Return the [x, y] coordinate for the center point of the cell that contains the specified text.  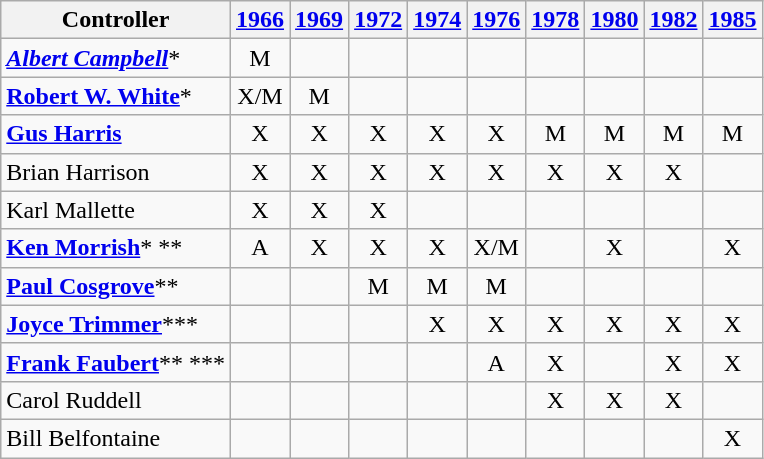
1966 [260, 20]
Controller [116, 20]
Brian Harrison [116, 172]
Paul Cosgrove** [116, 286]
Bill Belfontaine [116, 438]
1972 [378, 20]
1980 [614, 20]
Ken Morrish* ** [116, 248]
Albert Campbell* [116, 58]
1974 [438, 20]
Gus Harris [116, 134]
Robert W. White* [116, 96]
Karl Mallette [116, 210]
Joyce Trimmer*** [116, 324]
1969 [320, 20]
1976 [496, 20]
1982 [674, 20]
1985 [732, 20]
Frank Faubert** *** [116, 362]
1978 [556, 20]
Carol Ruddell [116, 400]
